Provide the [x, y] coordinate of the cell's center where the given text is located.  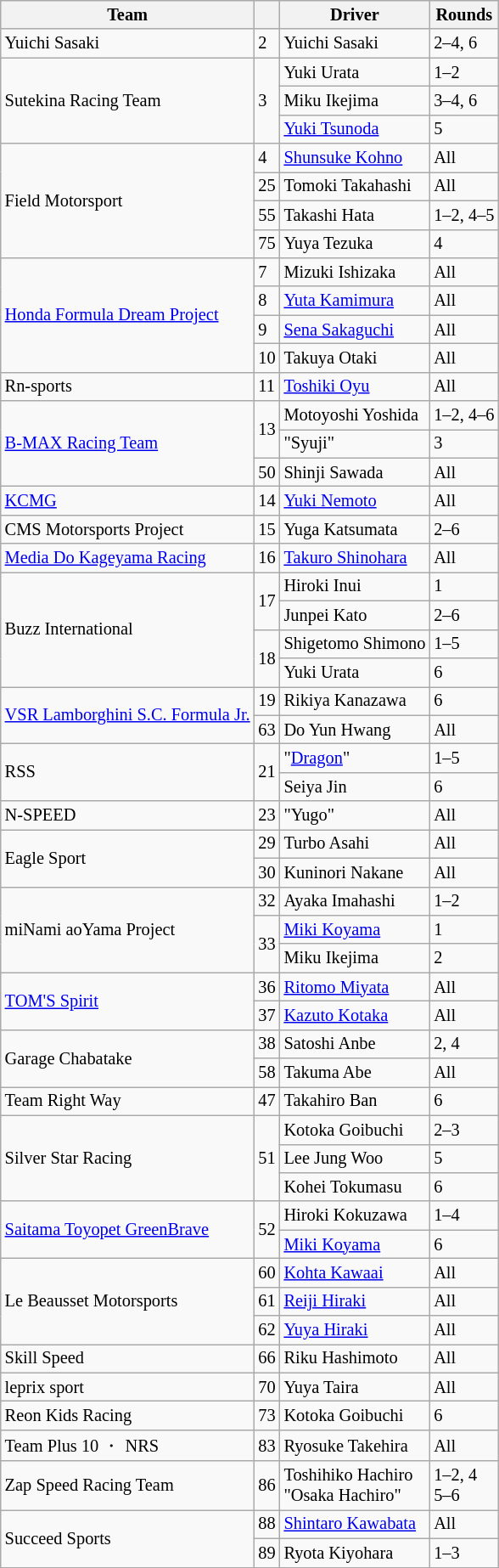
1–4 [463, 1215]
51 [267, 1159]
Rikiya Kanazawa [355, 701]
Toshihiko Hachiro "Osaka Hachiro" [355, 1486]
Team [127, 14]
Honda Formula Dream Project [127, 314]
Shinji Sawada [355, 472]
55 [267, 215]
KCMG [127, 500]
25 [267, 186]
2–4, 6 [463, 43]
Sutekina Racing Team [127, 100]
70 [267, 1387]
Field Motorsport [127, 200]
Takahiro Ban [355, 1101]
Kuninori Nakane [355, 872]
Lee Jung Woo [355, 1159]
Takashi Hata [355, 215]
1–2, 45–6 [463, 1486]
2, 4 [463, 1044]
Hiroki Kokuzawa [355, 1215]
10 [267, 358]
13 [267, 430]
36 [267, 987]
Yuki Nemoto [355, 500]
RSS [127, 771]
Saitama Toyopet GreenBrave [127, 1230]
Takuro Shinohara [355, 558]
23 [267, 815]
Garage Chabatake [127, 1058]
9 [267, 330]
Buzz International [127, 629]
Yuga Katsumata [355, 529]
leprix sport [127, 1387]
Skill Speed [127, 1358]
29 [267, 843]
88 [267, 1524]
47 [267, 1101]
Yuki Tsunoda [355, 129]
37 [267, 1015]
60 [267, 1272]
Tomoki Takahashi [355, 186]
miNami aoYama Project [127, 929]
Turbo Asahi [355, 843]
"Yugo" [355, 815]
38 [267, 1044]
Ayaka Imahashi [355, 901]
19 [267, 701]
Yuya Taira [355, 1387]
Rounds [463, 14]
Reiji Hiraki [355, 1301]
Team Right Way [127, 1101]
Yuta Kamimura [355, 301]
Driver [355, 14]
8 [267, 301]
11 [267, 386]
50 [267, 472]
B-MAX Racing Team [127, 443]
Kohta Kawaai [355, 1272]
3–4, 6 [463, 100]
58 [267, 1073]
Shigetomo Shimono [355, 644]
Reon Kids Racing [127, 1416]
Shintaro Kawabata [355, 1524]
Rn-sports [127, 386]
Kohei Tokumasu [355, 1187]
14 [267, 500]
16 [267, 558]
52 [267, 1230]
Sena Sakaguchi [355, 330]
1–2, 4–6 [463, 415]
Silver Star Racing [127, 1159]
Kazuto Kotaka [355, 1015]
61 [267, 1301]
Hiroki Inui [355, 586]
83 [267, 1446]
Motoyoshi Yoshida [355, 415]
Takuya Otaki [355, 358]
Junpei Kato [355, 615]
Ryosuke Takehira [355, 1446]
Zap Speed Racing Team [127, 1486]
"Dragon" [355, 758]
66 [267, 1358]
Succeed Sports [127, 1537]
86 [267, 1486]
TOM'S Spirit [127, 1001]
Ritomo Miyata [355, 987]
Yuya Hiraki [355, 1330]
Riku Hashimoto [355, 1358]
Mizuki Ishizaka [355, 272]
Seiya Jin [355, 787]
18 [267, 657]
62 [267, 1330]
73 [267, 1416]
Shunsuke Kohno [355, 158]
1–2, 4–5 [463, 215]
7 [267, 272]
VSR Lamborghini S.C. Formula Jr. [127, 715]
30 [267, 872]
"Syuji" [355, 443]
21 [267, 771]
33 [267, 943]
Media Do Kageyama Racing [127, 558]
Le Beausset Motorsports [127, 1301]
Satoshi Anbe [355, 1044]
CMS Motorsports Project [127, 529]
N-SPEED [127, 815]
Team Plus 10 ・ NRS [127, 1446]
Ryota Kiyohara [355, 1553]
1–3 [463, 1553]
Takuma Abe [355, 1073]
15 [267, 529]
Do Yun Hwang [355, 730]
17 [267, 600]
Yuya Tezuka [355, 244]
32 [267, 901]
Eagle Sport [127, 858]
75 [267, 244]
89 [267, 1553]
2–3 [463, 1130]
Toshiki Oyu [355, 386]
63 [267, 730]
